From the cell containing the given text, extract its center point as [x, y] coordinate. 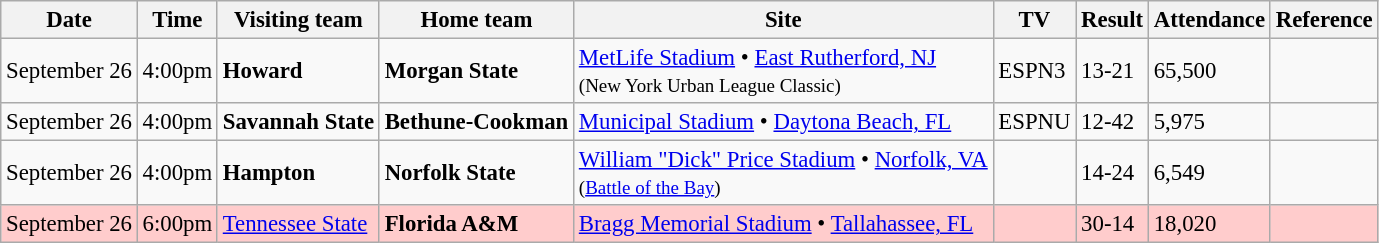
6:00pm [177, 224]
5,975 [1209, 122]
6,549 [1209, 174]
TV [1034, 20]
14-24 [1112, 174]
30-14 [1112, 224]
Howard [298, 72]
Bethune-Cookman [476, 122]
Date [69, 20]
Attendance [1209, 20]
Savannah State [298, 122]
MetLife Stadium • East Rutherford, NJ(New York Urban League Classic) [784, 72]
ESPN3 [1034, 72]
12-42 [1112, 122]
Bragg Memorial Stadium • Tallahassee, FL [784, 224]
Florida A&M [476, 224]
Home team [476, 20]
Time [177, 20]
18,020 [1209, 224]
Norfolk State [476, 174]
Result [1112, 20]
Municipal Stadium • Daytona Beach, FL [784, 122]
Visiting team [298, 20]
Hampton [298, 174]
65,500 [1209, 72]
William "Dick" Price Stadium • Norfolk, VA(Battle of the Bay) [784, 174]
13-21 [1112, 72]
Reference [1324, 20]
ESPNU [1034, 122]
Morgan State [476, 72]
Tennessee State [298, 224]
Site [784, 20]
